Locate the cell with the specified text and output its [X, Y] center coordinate. 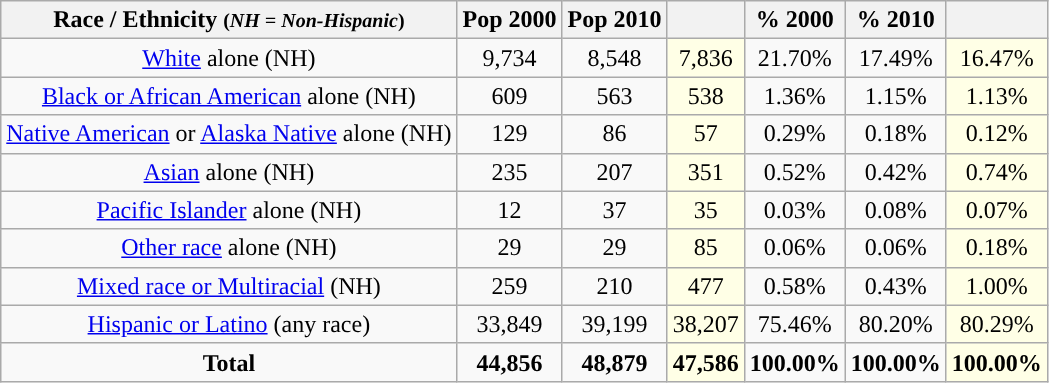
Pacific Islander alone (NH) [229, 210]
129 [510, 134]
Mixed race or Multiracial (NH) [229, 286]
0.29% [794, 134]
44,856 [510, 362]
85 [706, 248]
9,734 [510, 58]
210 [614, 286]
Other race alone (NH) [229, 248]
0.52% [794, 172]
0.42% [896, 172]
12 [510, 210]
White alone (NH) [229, 58]
0.74% [996, 172]
7,836 [706, 58]
235 [510, 172]
86 [614, 134]
1.15% [896, 96]
0.43% [896, 286]
16.47% [996, 58]
1.13% [996, 96]
8,548 [614, 58]
609 [510, 96]
38,207 [706, 324]
0.03% [794, 210]
21.70% [794, 58]
80.29% [996, 324]
0.58% [794, 286]
563 [614, 96]
Native American or Alaska Native alone (NH) [229, 134]
17.49% [896, 58]
207 [614, 172]
Pop 2010 [614, 20]
Total [229, 362]
Asian alone (NH) [229, 172]
1.00% [996, 286]
75.46% [794, 324]
477 [706, 286]
1.36% [794, 96]
% 2000 [794, 20]
47,586 [706, 362]
Black or African American alone (NH) [229, 96]
48,879 [614, 362]
259 [510, 286]
Race / Ethnicity (NH = Non-Hispanic) [229, 20]
351 [706, 172]
80.20% [896, 324]
0.07% [996, 210]
538 [706, 96]
0.12% [996, 134]
Hispanic or Latino (any race) [229, 324]
% 2010 [896, 20]
35 [706, 210]
33,849 [510, 324]
57 [706, 134]
39,199 [614, 324]
0.08% [896, 210]
Pop 2000 [510, 20]
37 [614, 210]
